Provide the [x, y] coordinate of the cell's center where the given text is located.  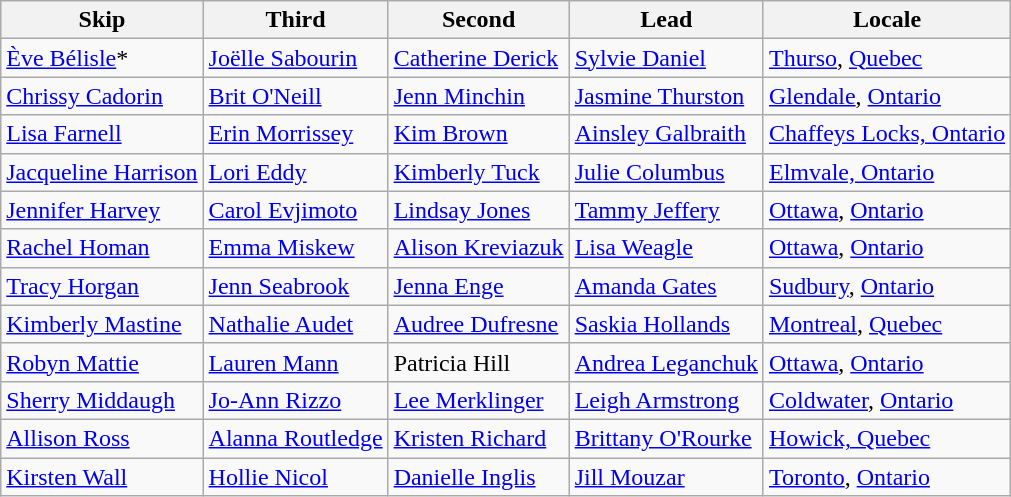
Emma Miskew [296, 248]
Third [296, 20]
Kirsten Wall [102, 477]
Kristen Richard [478, 438]
Jenna Enge [478, 286]
Lindsay Jones [478, 210]
Kimberly Tuck [478, 172]
Sylvie Daniel [666, 58]
Sherry Middaugh [102, 400]
Erin Morrissey [296, 134]
Leigh Armstrong [666, 400]
Rachel Homan [102, 248]
Brittany O'Rourke [666, 438]
Skip [102, 20]
Ève Bélisle* [102, 58]
Toronto, Ontario [886, 477]
Locale [886, 20]
Lauren Mann [296, 362]
Amanda Gates [666, 286]
Tammy Jeffery [666, 210]
Jacqueline Harrison [102, 172]
Alanna Routledge [296, 438]
Danielle Inglis [478, 477]
Julie Columbus [666, 172]
Carol Evjimoto [296, 210]
Nathalie Audet [296, 324]
Allison Ross [102, 438]
Howick, Quebec [886, 438]
Lisa Weagle [666, 248]
Jenn Minchin [478, 96]
Coldwater, Ontario [886, 400]
Second [478, 20]
Sudbury, Ontario [886, 286]
Chrissy Cadorin [102, 96]
Brit O'Neill [296, 96]
Tracy Horgan [102, 286]
Montreal, Quebec [886, 324]
Lisa Farnell [102, 134]
Patricia Hill [478, 362]
Glendale, Ontario [886, 96]
Chaffeys Locks, Ontario [886, 134]
Jasmine Thurston [666, 96]
Andrea Leganchuk [666, 362]
Joëlle Sabourin [296, 58]
Kim Brown [478, 134]
Lee Merklinger [478, 400]
Jennifer Harvey [102, 210]
Thurso, Quebec [886, 58]
Alison Kreviazuk [478, 248]
Ainsley Galbraith [666, 134]
Elmvale, Ontario [886, 172]
Audree Dufresne [478, 324]
Jill Mouzar [666, 477]
Robyn Mattie [102, 362]
Catherine Derick [478, 58]
Lead [666, 20]
Lori Eddy [296, 172]
Saskia Hollands [666, 324]
Jo-Ann Rizzo [296, 400]
Kimberly Mastine [102, 324]
Hollie Nicol [296, 477]
Jenn Seabrook [296, 286]
